For the text-containing cell, return its midpoint in [x, y] coordinate format. 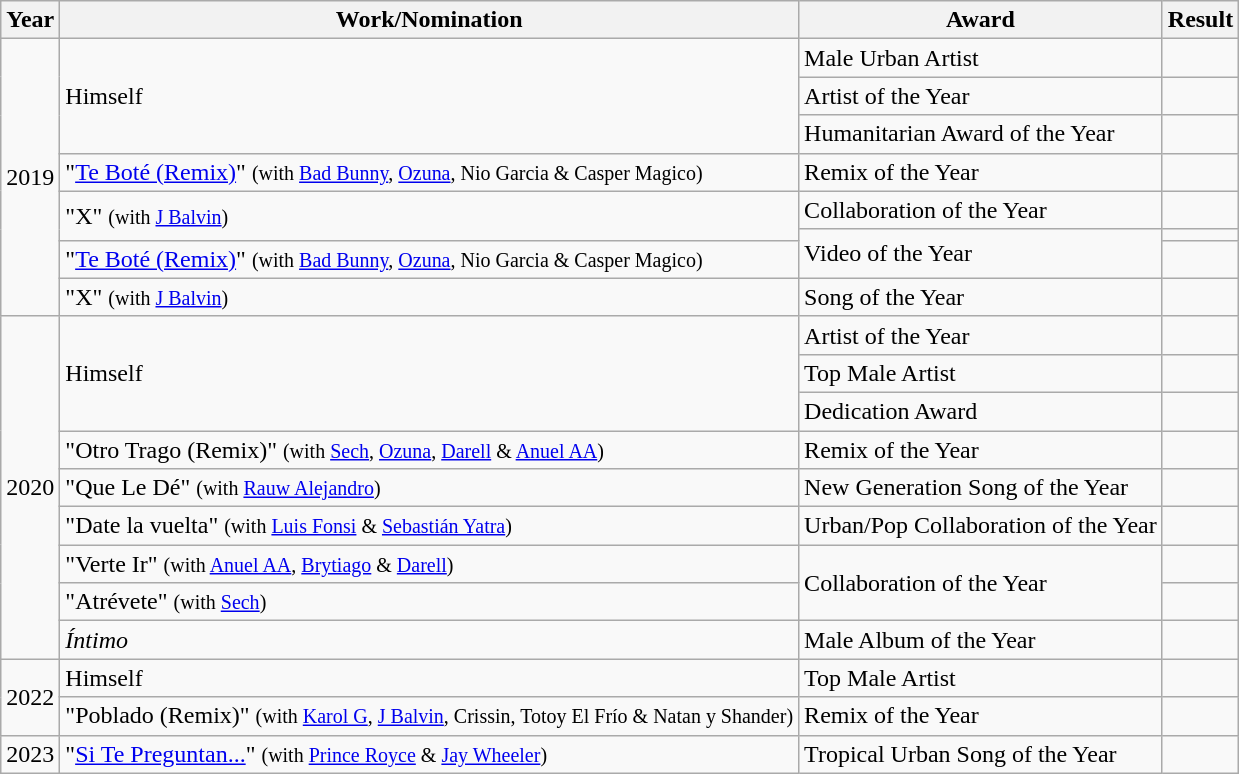
2019 [30, 178]
2022 [30, 697]
"Que Le Dé" (with Rauw Alejandro) [430, 488]
Result [1200, 20]
Video of the Year [981, 254]
"Poblado (Remix)" (with Karol G, J Balvin, Crissin, Totoy El Frío & Natan y Shander) [430, 716]
2023 [30, 754]
Dedication Award [981, 411]
Song of the Year [981, 297]
Male Urban Artist [981, 58]
Year [30, 20]
New Generation Song of the Year [981, 488]
Award [981, 20]
Humanitarian Award of the Year [981, 134]
Male Album of the Year [981, 640]
Urban/Pop Collaboration of the Year [981, 526]
"Si Te Preguntan..." (with Prince Royce & Jay Wheeler) [430, 754]
Íntimo [430, 640]
"Verte Ir" (with Anuel AA, Brytiago & Darell) [430, 564]
2020 [30, 488]
Tropical Urban Song of the Year [981, 754]
Work/Nomination [430, 20]
"Atrévete" (with Sech) [430, 602]
"Date la vuelta" (with Luis Fonsi & Sebastián Yatra) [430, 526]
"Otro Trago (Remix)" (with Sech, Ozuna, Darell & Anuel AA) [430, 449]
